Return (x, y) of the center of cell containing provided text 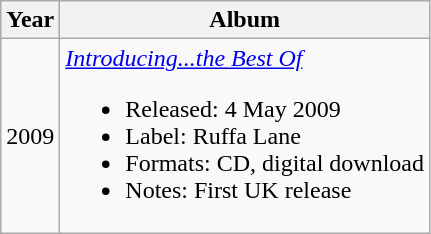
Album (245, 20)
Introducing...the Best OfReleased: 4 May 2009Label: Ruffa LaneFormats: CD, digital downloadNotes: First UK release (245, 136)
2009 (30, 136)
Year (30, 20)
